Identify which cell holds the provided text, then report its (x, y) central coordinate. 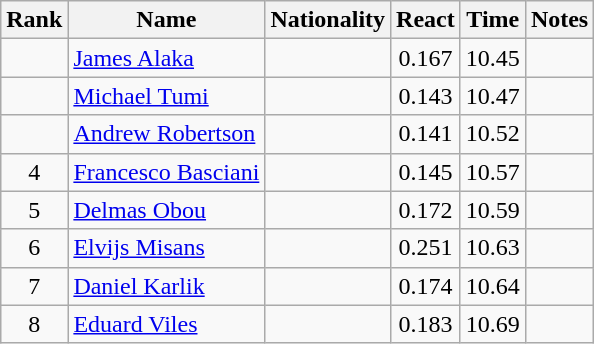
10.63 (492, 248)
Francesco Basciani (166, 172)
Name (166, 20)
10.64 (492, 286)
Rank (34, 20)
6 (34, 248)
10.69 (492, 324)
0.251 (426, 248)
0.174 (426, 286)
10.47 (492, 96)
0.183 (426, 324)
Time (492, 20)
Nationality (328, 20)
10.59 (492, 210)
7 (34, 286)
Andrew Robertson (166, 134)
James Alaka (166, 58)
0.172 (426, 210)
8 (34, 324)
Daniel Karlik (166, 286)
10.57 (492, 172)
Eduard Viles (166, 324)
4 (34, 172)
Michael Tumi (166, 96)
0.143 (426, 96)
0.167 (426, 58)
10.52 (492, 134)
Delmas Obou (166, 210)
0.145 (426, 172)
React (426, 20)
0.141 (426, 134)
10.45 (492, 58)
Elvijs Misans (166, 248)
Notes (559, 20)
5 (34, 210)
